Capture the cell that displays the provided text and extract its [x, y] central coordinate. 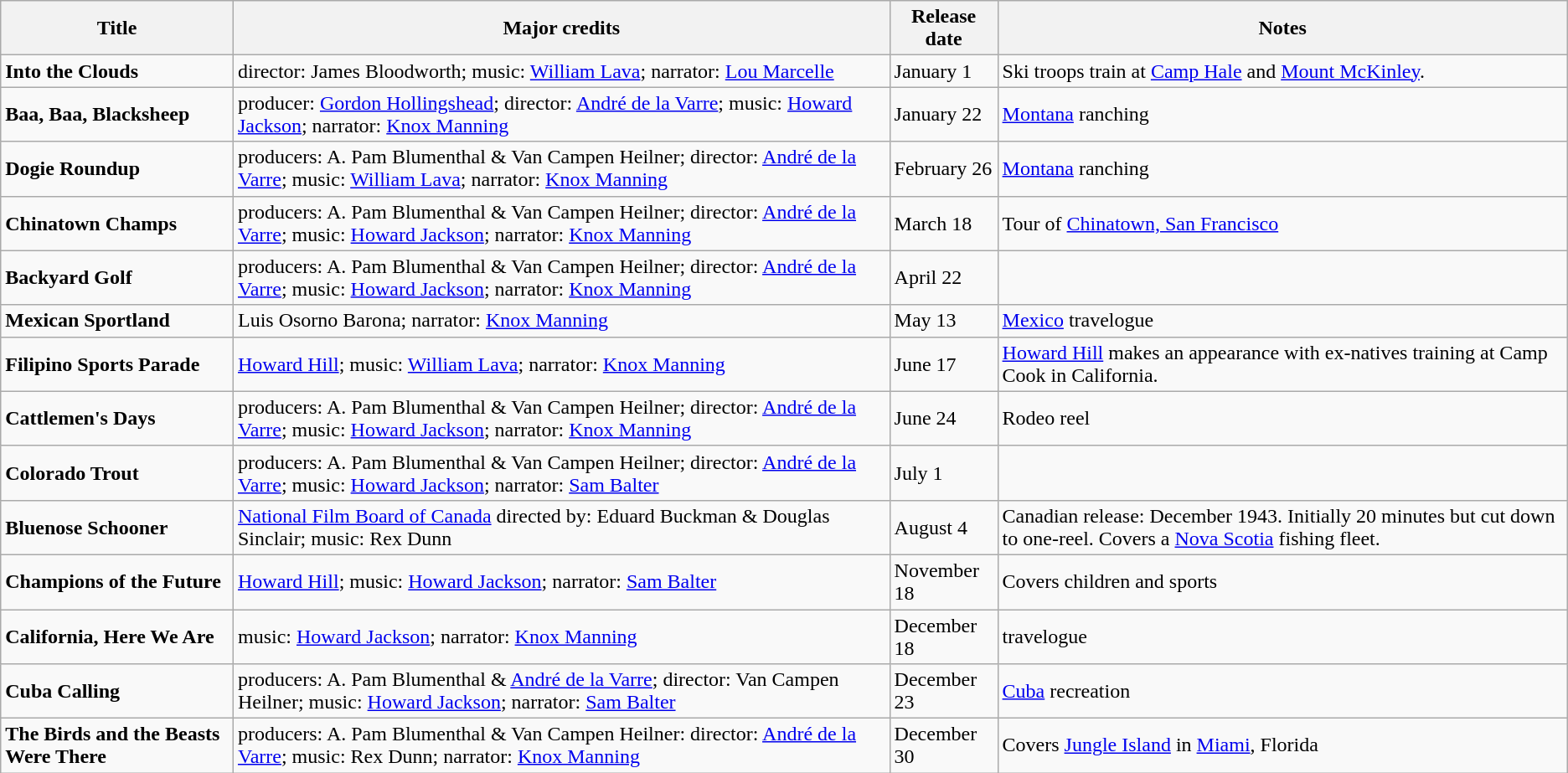
Notes [1282, 28]
January 1 [943, 71]
Champions of the Future [117, 581]
Mexico travelogue [1282, 321]
Dogie Roundup [117, 169]
producers: A. Pam Blumenthal & Van Campen Heilner: director: André de la Varre; music: Rex Dunn; narrator: Knox Manning [561, 745]
Canadian release: December 1943. Initially 20 minutes but cut down to one-reel. Covers a Nova Scotia fishing fleet. [1282, 528]
National Film Board of Canada directed by: Eduard Buckman & Douglas Sinclair; music: Rex Dunn [561, 528]
June 17 [943, 363]
December 23 [943, 692]
February 26 [943, 169]
Baa, Baa, Blacksheep [117, 114]
Tour of Chinatown, San Francisco [1282, 223]
Major credits [561, 28]
Colorado Trout [117, 472]
producers: A. Pam Blumenthal & André de la Varre; director: Van Campen Heilner; music: Howard Jackson; narrator: Sam Balter [561, 692]
November 18 [943, 581]
Backyard Golf [117, 278]
Filipino Sports Parade [117, 363]
Howard Hill; music: William Lava; narrator: Knox Manning [561, 363]
California, Here We Are [117, 636]
Release date [943, 28]
July 1 [943, 472]
Covers children and sports [1282, 581]
Mexican Sportland [117, 321]
Chinatown Champs [117, 223]
June 24 [943, 419]
Title [117, 28]
music: Howard Jackson; narrator: Knox Manning [561, 636]
producers: A. Pam Blumenthal & Van Campen Heilner; director: André de la Varre; music: Howard Jackson; narrator: Sam Balter [561, 472]
Cattlemen's Days [117, 419]
May 13 [943, 321]
Ski troops train at Camp Hale and Mount McKinley. [1282, 71]
Howard Hill makes an appearance with ex-natives training at Camp Cook in California. [1282, 363]
Cuba recreation [1282, 692]
producer: Gordon Hollingshead; director: André de la Varre; music: Howard Jackson; narrator: Knox Manning [561, 114]
Cuba Calling [117, 692]
March 18 [943, 223]
Rodeo reel [1282, 419]
Howard Hill; music: Howard Jackson; narrator: Sam Balter [561, 581]
Into the Clouds [117, 71]
January 22 [943, 114]
The Birds and the Beasts Were There [117, 745]
Bluenose Schooner [117, 528]
August 4 [943, 528]
travelogue [1282, 636]
director: James Bloodworth; music: William Lava; narrator: Lou Marcelle [561, 71]
Luis Osorno Barona; narrator: Knox Manning [561, 321]
Covers Jungle Island in Miami, Florida [1282, 745]
December 30 [943, 745]
producers: A. Pam Blumenthal & Van Campen Heilner; director: André de la Varre; music: William Lava; narrator: Knox Manning [561, 169]
December 18 [943, 636]
April 22 [943, 278]
